Identify which cell holds the provided text, then report its (X, Y) central coordinate. 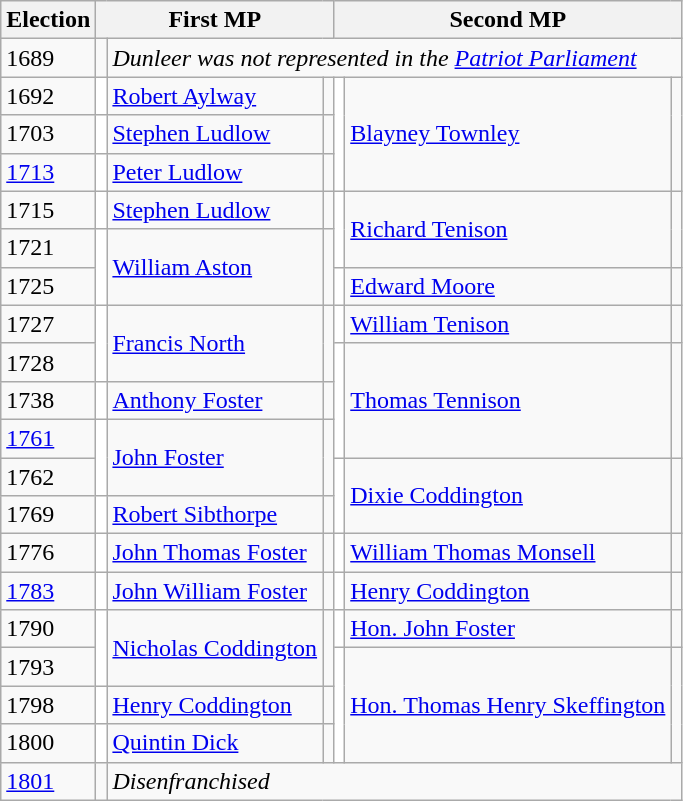
Dixie Coddington (508, 496)
Robert Aylway (215, 96)
1793 (48, 667)
1800 (48, 743)
William Aston (215, 267)
William Thomas Monsell (508, 553)
Quintin Dick (215, 743)
Thomas Tennison (508, 400)
1761 (48, 438)
First MP (215, 20)
Peter Ludlow (215, 172)
1703 (48, 134)
1798 (48, 705)
John Foster (215, 457)
Anthony Foster (215, 400)
1783 (48, 591)
1790 (48, 629)
1725 (48, 286)
1762 (48, 477)
Hon. John Foster (508, 629)
Richard Tenison (508, 229)
William Tenison (508, 324)
Second MP (508, 20)
John William Foster (215, 591)
Edward Moore (508, 286)
1713 (48, 172)
Election (48, 20)
1776 (48, 553)
1692 (48, 96)
Dunleer was not represented in the Patriot Parliament (394, 58)
1728 (48, 362)
Disenfranchised (394, 781)
Francis North (215, 343)
Nicholas Coddington (215, 648)
1727 (48, 324)
Hon. Thomas Henry Skeffington (508, 705)
1769 (48, 515)
John Thomas Foster (215, 553)
1801 (48, 781)
1738 (48, 400)
Robert Sibthorpe (215, 515)
1715 (48, 210)
1689 (48, 58)
Blayney Townley (508, 134)
1721 (48, 248)
